Determine the [X, Y] coordinate at the center of the cell enclosing the given text.  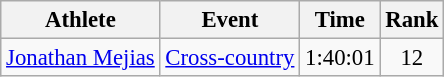
Athlete [80, 20]
Time [340, 20]
Jonathan Mejias [80, 58]
Rank [412, 20]
1:40:01 [340, 58]
12 [412, 58]
Cross-country [230, 58]
Event [230, 20]
